Search for the cell housing the specified text and yield its (x, y) center coordinate. 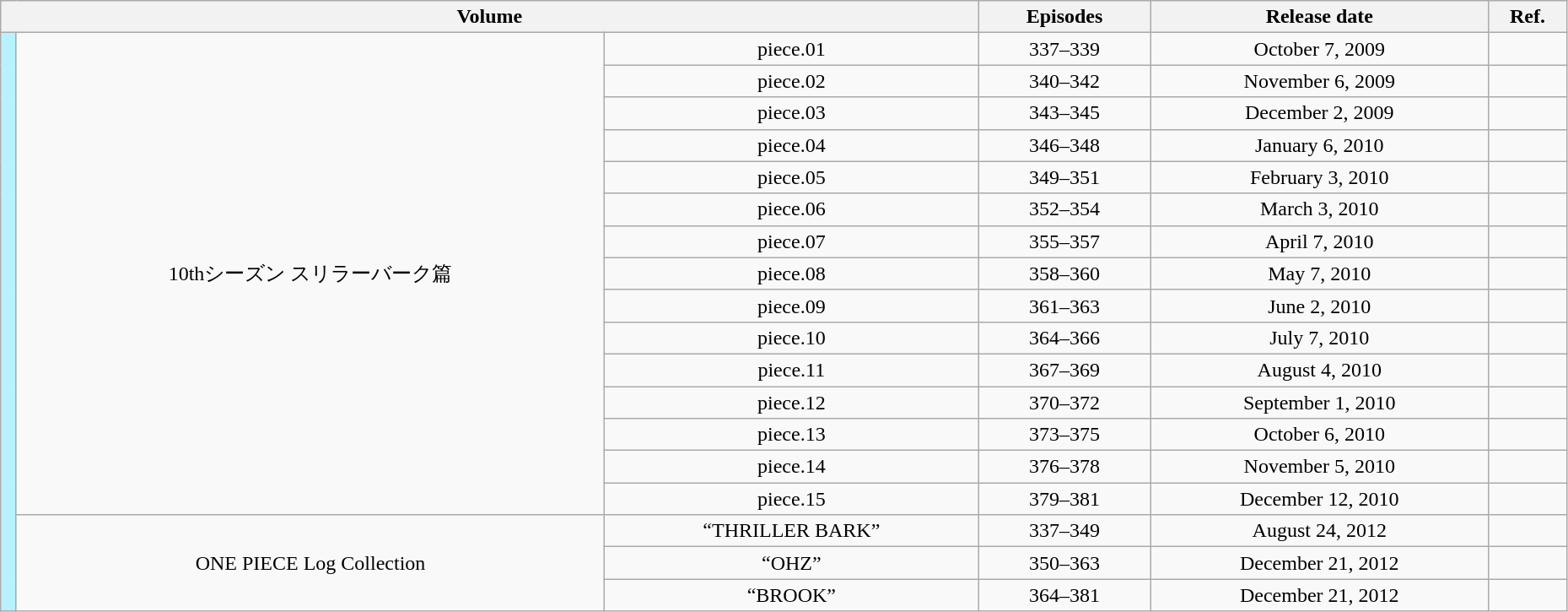
October 6, 2010 (1319, 435)
piece.10 (791, 338)
Volume (489, 17)
piece.02 (791, 81)
346–348 (1064, 145)
September 1, 2010 (1319, 403)
340–342 (1064, 81)
April 7, 2010 (1319, 241)
piece.15 (791, 499)
piece.08 (791, 274)
“THRILLER BARK” (791, 531)
August 4, 2010 (1319, 370)
352–354 (1064, 209)
piece.01 (791, 49)
364–381 (1064, 595)
December 2, 2009 (1319, 113)
August 24, 2012 (1319, 531)
10thシーズン スリラーバーク篇 (310, 274)
337–349 (1064, 531)
March 3, 2010 (1319, 209)
piece.06 (791, 209)
ONE PIECE Log Collection (310, 563)
349–351 (1064, 177)
July 7, 2010 (1319, 338)
“OHZ” (791, 563)
Release date (1319, 17)
361–363 (1064, 306)
piece.13 (791, 435)
piece.09 (791, 306)
June 2, 2010 (1319, 306)
373–375 (1064, 435)
piece.04 (791, 145)
370–372 (1064, 403)
358–360 (1064, 274)
337–339 (1064, 49)
May 7, 2010 (1319, 274)
piece.11 (791, 370)
piece.03 (791, 113)
350–363 (1064, 563)
December 12, 2010 (1319, 499)
piece.07 (791, 241)
355–357 (1064, 241)
379–381 (1064, 499)
piece.05 (791, 177)
October 7, 2009 (1319, 49)
Episodes (1064, 17)
November 5, 2010 (1319, 467)
piece.12 (791, 403)
November 6, 2009 (1319, 81)
343–345 (1064, 113)
“BROOK” (791, 595)
367–369 (1064, 370)
376–378 (1064, 467)
piece.14 (791, 467)
Ref. (1528, 17)
February 3, 2010 (1319, 177)
364–366 (1064, 338)
January 6, 2010 (1319, 145)
